Identify which cell holds the provided text, then report its (x, y) central coordinate. 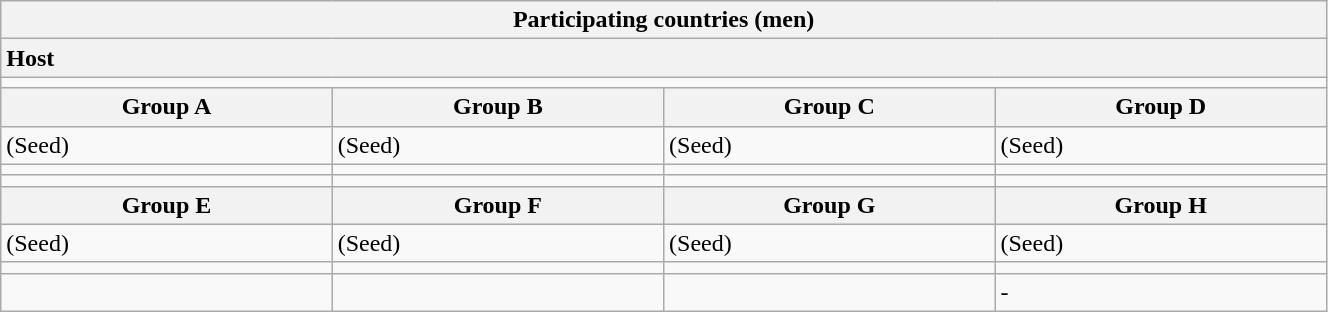
Group C (830, 107)
- (1160, 292)
Group D (1160, 107)
Group B (498, 107)
Group H (1160, 205)
Participating countries (men) (664, 20)
Host (664, 58)
Group G (830, 205)
Group F (498, 205)
Group A (166, 107)
Group E (166, 205)
